Output the (x, y) coordinate of the center of the cell containing the given text.  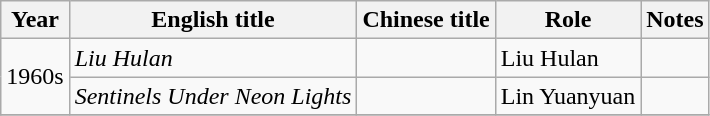
English title (213, 20)
Lin Yuanyuan (568, 96)
Sentinels Under Neon Lights (213, 96)
Chinese title (426, 20)
Notes (675, 20)
Role (568, 20)
1960s (35, 77)
Year (35, 20)
